Capture the cell that displays the provided text and extract its (X, Y) central coordinate. 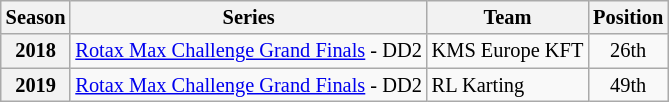
Series (248, 17)
Position (628, 17)
2018 (36, 51)
RL Karting (508, 85)
KMS Europe KFT (508, 51)
26th (628, 51)
2019 (36, 85)
49th (628, 85)
Team (508, 17)
Season (36, 17)
